Scan for the cell matching the given text and deliver its [x, y] coordinate at center. 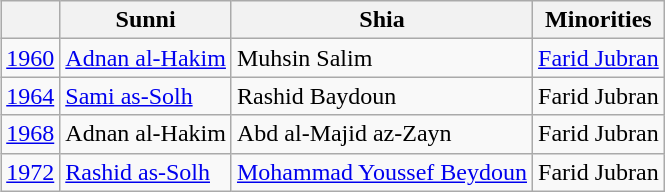
1968 [30, 134]
Rashid as-Solh [146, 172]
Minorities [599, 20]
Abd al-Majid az-Zayn [382, 134]
1964 [30, 96]
Shia [382, 20]
Rashid Baydoun [382, 96]
1972 [30, 172]
Sami as-Solh [146, 96]
1960 [30, 58]
Muhsin Salim [382, 58]
Mohammad Youssef Beydoun [382, 172]
Sunni [146, 20]
